Extract the [x, y] coordinate from the center of the cell holding the provided text.  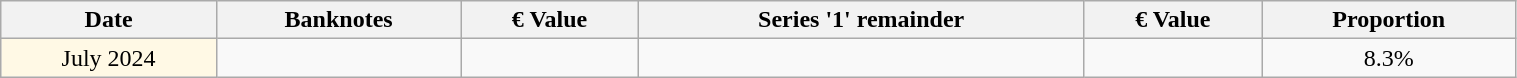
Proportion [1390, 20]
Banknotes [338, 20]
July 2024 [109, 58]
Series '1' remainder [861, 20]
8.3% [1390, 58]
Date [109, 20]
